Extract the (X, Y) coordinate from the center of the cell holding the provided text.  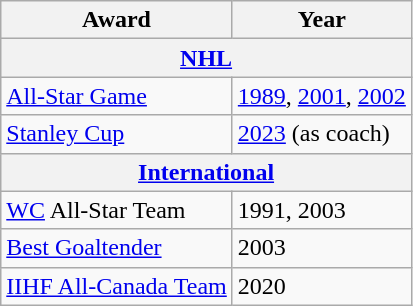
Award (117, 20)
WC All-Star Team (117, 210)
IIHF All-Canada Team (117, 286)
1991, 2003 (322, 210)
International (206, 172)
All-Star Game (117, 96)
Year (322, 20)
NHL (206, 58)
2023 (as coach) (322, 134)
2003 (322, 248)
1989, 2001, 2002 (322, 96)
Stanley Cup (117, 134)
Best Goaltender (117, 248)
2020 (322, 286)
